Capture the cell that displays the provided text and extract its (x, y) central coordinate. 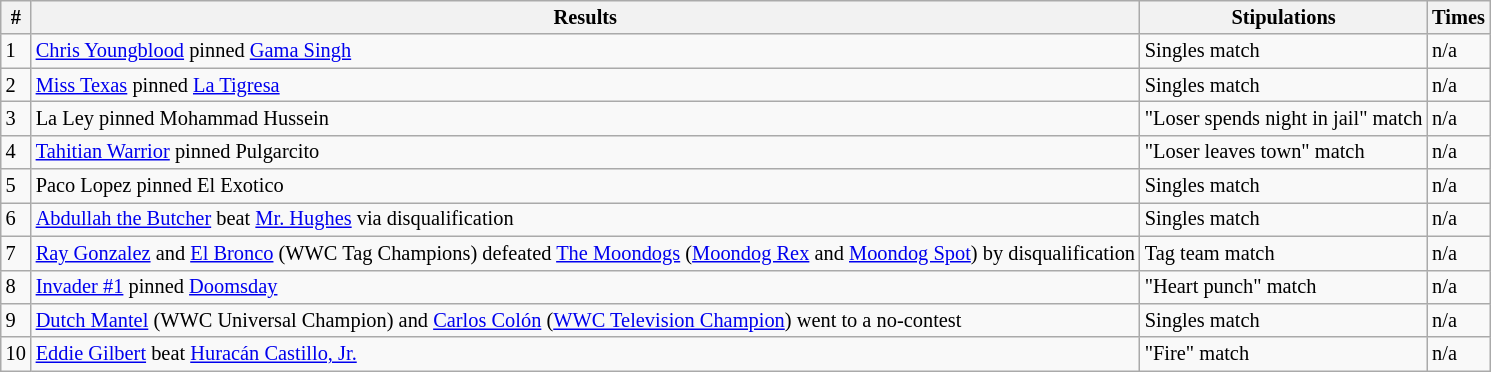
"Loser spends night in jail" match (1284, 118)
"Fire" match (1284, 354)
# (16, 17)
Times (1458, 17)
Eddie Gilbert beat Huracán Castillo, Jr. (586, 354)
"Loser leaves town" match (1284, 152)
Results (586, 17)
8 (16, 287)
La Ley pinned Mohammad Hussein (586, 118)
3 (16, 118)
9 (16, 320)
Ray Gonzalez and El Bronco (WWC Tag Champions) defeated The Moondogs (Moondog Rex and Moondog Spot) by disqualification (586, 253)
Tahitian Warrior pinned Pulgarcito (586, 152)
5 (16, 186)
Abdullah the Butcher beat Mr. Hughes via disqualification (586, 219)
"Heart punch" match (1284, 287)
2 (16, 85)
Dutch Mantel (WWC Universal Champion) and Carlos Colón (WWC Television Champion) went to a no-contest (586, 320)
Paco Lopez pinned El Exotico (586, 186)
6 (16, 219)
Miss Texas pinned La Tigresa (586, 85)
1 (16, 51)
10 (16, 354)
4 (16, 152)
Invader #1 pinned Doomsday (586, 287)
Chris Youngblood pinned Gama Singh (586, 51)
Tag team match (1284, 253)
7 (16, 253)
Stipulations (1284, 17)
